Return (x, y) of the center of cell containing provided text 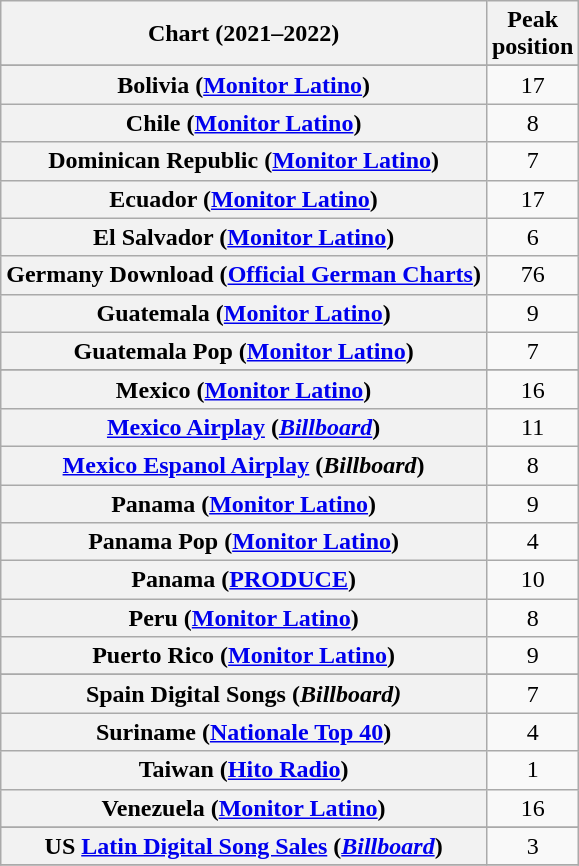
6 (532, 237)
11 (532, 427)
Chile (Monitor Latino) (244, 123)
Panama (Monitor Latino) (244, 503)
Dominican Republic (Monitor Latino) (244, 161)
Germany Download (Official German Charts) (244, 275)
3 (532, 846)
Guatemala (Monitor Latino) (244, 313)
Spain Digital Songs (Billboard) (244, 694)
1 (532, 770)
US Latin Digital Song Sales (Billboard) (244, 846)
Bolivia (Monitor Latino) (244, 85)
Puerto Rico (Monitor Latino) (244, 656)
Panama (PRODUCE) (244, 580)
Chart (2021–2022) (244, 34)
Mexico Airplay (Billboard) (244, 427)
El Salvador (Monitor Latino) (244, 237)
Taiwan (Hito Radio) (244, 770)
Mexico Espanol Airplay (Billboard) (244, 465)
Mexico (Monitor Latino) (244, 389)
Ecuador (Monitor Latino) (244, 199)
10 (532, 580)
76 (532, 275)
Peakposition (532, 34)
Suriname (Nationale Top 40) (244, 732)
Guatemala Pop (Monitor Latino) (244, 351)
Panama Pop (Monitor Latino) (244, 542)
Peru (Monitor Latino) (244, 618)
Venezuela (Monitor Latino) (244, 808)
